For the text-containing cell, return its midpoint in (x, y) coordinate format. 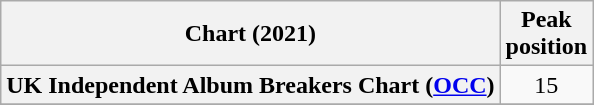
Chart (2021) (250, 34)
15 (546, 85)
Peakposition (546, 34)
UK Independent Album Breakers Chart (OCC) (250, 85)
